Find where the given text appears and provide that cell's center as (x, y) coordinate. 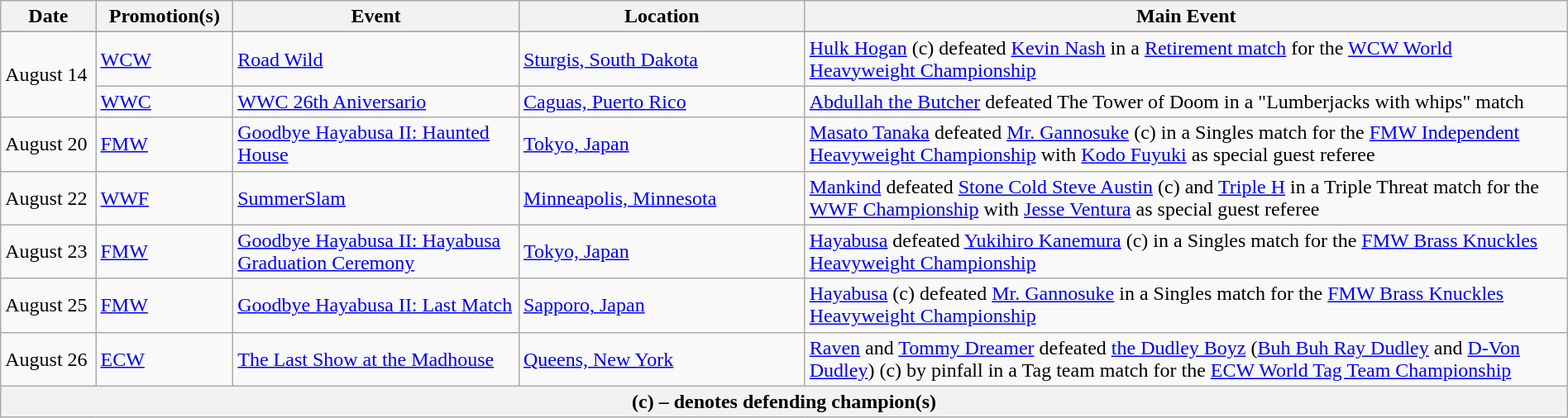
Abdullah the Butcher defeated The Tower of Doom in a "Lumberjacks with whips" match (1186, 102)
Date (48, 17)
Location (662, 17)
WWC 26th Aniversario (376, 102)
August 22 (48, 198)
Minneapolis, Minnesota (662, 198)
Sapporo, Japan (662, 306)
August 25 (48, 306)
Queens, New York (662, 359)
The Last Show at the Madhouse (376, 359)
WWC (165, 102)
August 14 (48, 74)
WCW (165, 59)
(c) – denotes defending champion(s) (784, 401)
Sturgis, South Dakota (662, 59)
Main Event (1186, 17)
August 26 (48, 359)
Goodbye Hayabusa II: Hayabusa Graduation Ceremony (376, 251)
ECW (165, 359)
Caguas, Puerto Rico (662, 102)
Hulk Hogan (c) defeated Kevin Nash in a Retirement match for the WCW World Heavyweight Championship (1186, 59)
August 23 (48, 251)
Road Wild (376, 59)
Event (376, 17)
Goodbye Hayabusa II: Last Match (376, 306)
Hayabusa (c) defeated Mr. Gannosuke in a Singles match for the FMW Brass Knuckles Heavyweight Championship (1186, 306)
Promotion(s) (165, 17)
August 20 (48, 144)
Goodbye Hayabusa II: Haunted House (376, 144)
SummerSlam (376, 198)
WWF (165, 198)
Hayabusa defeated Yukihiro Kanemura (c) in a Singles match for the FMW Brass Knuckles Heavyweight Championship (1186, 251)
